Identify which cell holds the provided text, then report its (x, y) central coordinate. 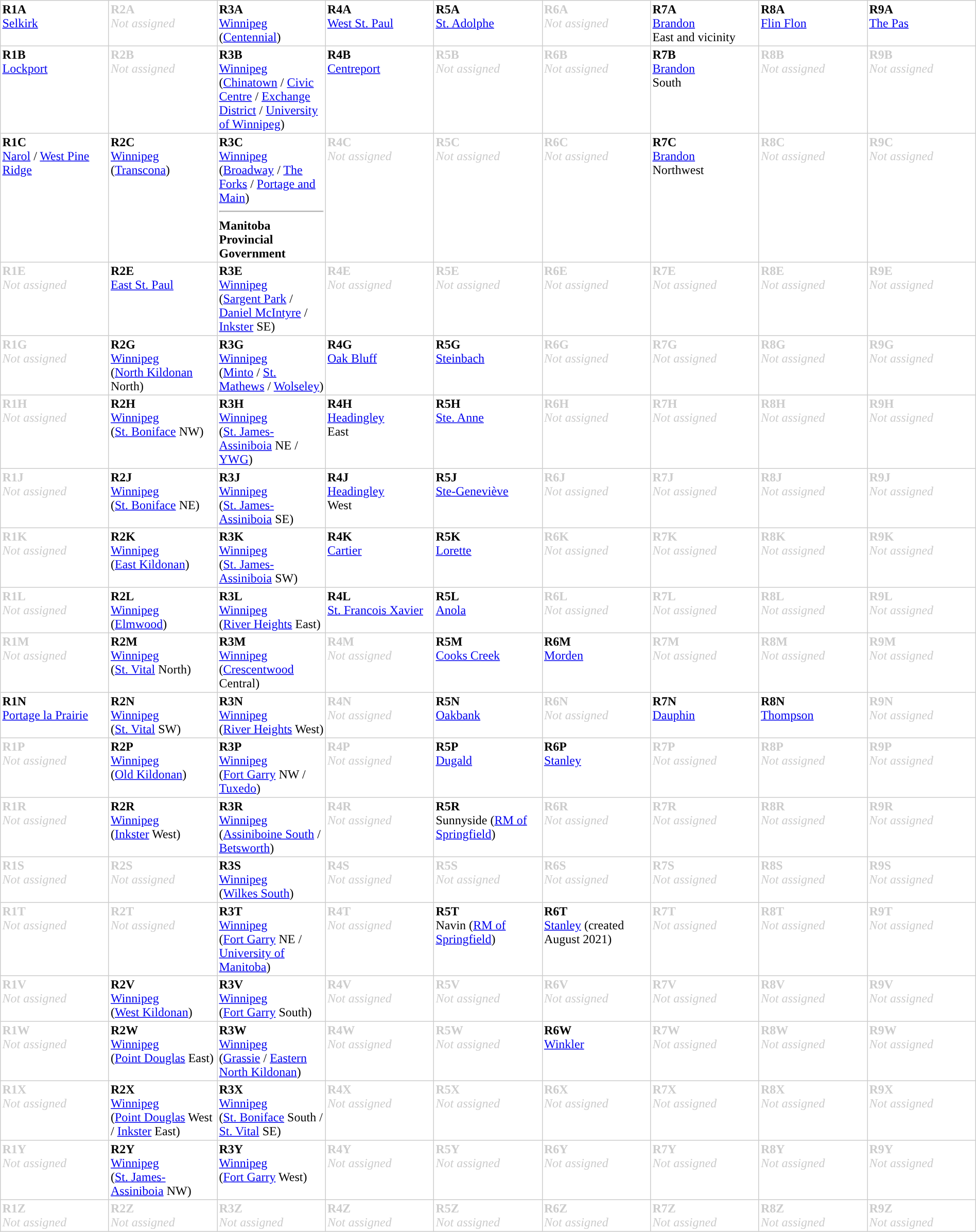
R2VWinnipeg(West Kildonan) (163, 998)
R9XNot assigned (921, 1110)
R6XNot assigned (596, 1110)
R5NOakbank (488, 715)
R7JNot assigned (705, 498)
R8CNot assigned (813, 198)
R7YNot assigned (705, 1170)
R7LNot assigned (705, 610)
R5MCooks Creek (488, 663)
R1PNot assigned (55, 768)
R4LSt. Francois Xavier (379, 610)
R4YNot assigned (379, 1170)
R1ZNot assigned (55, 1216)
R6HNot assigned (596, 431)
R3HWinnipeg(St. James-Assiniboia NE / YWG) (271, 431)
R6ENot assigned (596, 299)
R9CNot assigned (921, 198)
R3WWinnipeg(Grassie / Eastern North Kildonan) (271, 1051)
R6GNot assigned (596, 366)
R8YNot assigned (813, 1170)
R6SNot assigned (596, 879)
R5SNot assigned (488, 879)
R6LNot assigned (596, 610)
R7SNot assigned (705, 879)
R7GNot assigned (705, 366)
R7PNot assigned (705, 768)
R1HNot assigned (55, 431)
R4WNot assigned (379, 1051)
R6YNot assigned (596, 1170)
R5XNot assigned (488, 1110)
R2TNot assigned (163, 939)
R9VNot assigned (921, 998)
R5PDugald (488, 768)
R8TNot assigned (813, 939)
R2CWinnipeg(Transcona) (163, 198)
R7WNot assigned (705, 1051)
R4AWest St. Paul (379, 23)
R9ENot assigned (921, 299)
R1JNot assigned (55, 498)
R5WNot assigned (488, 1051)
R4RNot assigned (379, 827)
R5RSunnyside (RM of Springfield) (488, 827)
R1LNot assigned (55, 610)
R6RNot assigned (596, 827)
R3TWinnipeg(Fort Garry NE / University of Manitoba) (271, 939)
R4ZNot assigned (379, 1216)
R6MMorden (596, 663)
R8NThompson (813, 715)
R5ENot assigned (488, 299)
R9TNot assigned (921, 939)
R7CBrandonNorthwest (705, 198)
R8XNot assigned (813, 1110)
R1XNot assigned (55, 1110)
R8ZNot assigned (813, 1216)
R3MWinnipeg(Crescentwood Central) (271, 663)
R2EEast St. Paul (163, 299)
R5JSte-Geneviève (488, 498)
R4XNot assigned (379, 1110)
R2ANot assigned (163, 23)
R8ENot assigned (813, 299)
R7MNot assigned (705, 663)
R6ZNot assigned (596, 1216)
R3EWinnipeg(Sargent Park / Daniel McIntyre / Inkster SE) (271, 299)
R1CNarol / West Pine Ridge (55, 198)
R3CWinnipeg(Broadway / The Forks / Portage and Main)Manitoba Provincial Government (271, 198)
R3RWinnipeg(Assiniboine South / Betsworth) (271, 827)
R7ENot assigned (705, 299)
R4HHeadingleyEast (379, 431)
R5LAnola (488, 610)
R5ZNot assigned (488, 1216)
R9MNot assigned (921, 663)
R2JWinnipeg(St. Boniface NE) (163, 498)
R3JWinnipeg(St. James-Assiniboia SE) (271, 498)
R8AFlin Flon (813, 23)
R9HNot assigned (921, 431)
R9NNot assigned (921, 715)
R8VNot assigned (813, 998)
R2SNot assigned (163, 879)
R3YWinnipeg(Fort Garry West) (271, 1170)
R1YNot assigned (55, 1170)
R7RNot assigned (705, 827)
R2ZNot assigned (163, 1216)
R1SNot assigned (55, 879)
R7HNot assigned (705, 431)
R8BNot assigned (813, 90)
R7BBrandonSouth (705, 90)
R3KWinnipeg(St. James-Assiniboia SW) (271, 558)
R8PNot assigned (813, 768)
R1KNot assigned (55, 558)
R2KWinnipeg(East Kildonan) (163, 558)
R2WWinnipeg(Point Douglas East) (163, 1051)
R2PWinnipeg(Old Kildonan) (163, 768)
R9KNot assigned (921, 558)
R1ENot assigned (55, 299)
R2RWinnipeg(Inkster West) (163, 827)
R7NDauphin (705, 715)
R4VNot assigned (379, 998)
R5HSte. Anne (488, 431)
R1WNot assigned (55, 1051)
R9SNot assigned (921, 879)
R3GWinnipeg(Minto / St. Mathews / Wolseley) (271, 366)
R8KNot assigned (813, 558)
R4JHeadingleyWest (379, 498)
R9LNot assigned (921, 610)
R9WNot assigned (921, 1051)
R4ENot assigned (379, 299)
R8GNot assigned (813, 366)
R2NWinnipeg(St. Vital SW) (163, 715)
R9BNot assigned (921, 90)
R3NWinnipeg(River Heights West) (271, 715)
R4TNot assigned (379, 939)
R8WNot assigned (813, 1051)
R9GNot assigned (921, 366)
R1VNot assigned (55, 998)
R3XWinnipeg(St. Boniface South / St. Vital SE) (271, 1110)
R7VNot assigned (705, 998)
R6KNot assigned (596, 558)
R8MNot assigned (813, 663)
R1GNot assigned (55, 366)
R3BWinnipeg(Chinatown / Civic Centre / Exchange District / University of Winnipeg) (271, 90)
R6CNot assigned (596, 198)
R5VNot assigned (488, 998)
R3VWinnipeg(Fort Garry South) (271, 998)
R1ASelkirk (55, 23)
R6TStanley (created August 2021) (596, 939)
R8LNot assigned (813, 610)
R1MNot assigned (55, 663)
R5TNavin (RM of Springfield) (488, 939)
R7ABrandonEast and vicinity (705, 23)
R6VNot assigned (596, 998)
R2YWinnipeg(St. James-Assiniboia NW) (163, 1170)
R2XWinnipeg(Point Douglas West / Inkster East) (163, 1110)
R6JNot assigned (596, 498)
R1NPortage la Prairie (55, 715)
R8RNot assigned (813, 827)
R2MWinnipeg(St. Vital North) (163, 663)
R4PNot assigned (379, 768)
R5GSteinbach (488, 366)
R2HWinnipeg(St. Boniface NW) (163, 431)
R7TNot assigned (705, 939)
R8SNot assigned (813, 879)
R4NNot assigned (379, 715)
R6BNot assigned (596, 90)
R1TNot assigned (55, 939)
R4GOak Bluff (379, 366)
R5YNot assigned (488, 1170)
R4SNot assigned (379, 879)
R9PNot assigned (921, 768)
R6ANot assigned (596, 23)
R3ZNot assigned (271, 1216)
R4CNot assigned (379, 198)
R3LWinnipeg(River Heights East) (271, 610)
R4MNot assigned (379, 663)
R2GWinnipeg(North Kildonan North) (163, 366)
R5BNot assigned (488, 90)
R5ASt. Adolphe (488, 23)
R9YNot assigned (921, 1170)
R2BNot assigned (163, 90)
R8HNot assigned (813, 431)
R7XNot assigned (705, 1110)
R6WWinkler (596, 1051)
R8JNot assigned (813, 498)
R7ZNot assigned (705, 1216)
R2LWinnipeg(Elmwood) (163, 610)
R3SWinnipeg(Wilkes South) (271, 879)
R5CNot assigned (488, 198)
R6PStanley (596, 768)
R3AWinnipeg(Centennial) (271, 23)
R7KNot assigned (705, 558)
R4BCentreport (379, 90)
R1BLockport (55, 90)
R9RNot assigned (921, 827)
R5KLorette (488, 558)
R6NNot assigned (596, 715)
R4KCartier (379, 558)
R1RNot assigned (55, 827)
R9JNot assigned (921, 498)
R9AThe Pas (921, 23)
R3PWinnipeg(Fort Garry NW / Tuxedo) (271, 768)
R9ZNot assigned (921, 1216)
